From the cell containing the given text, extract its center point as [x, y] coordinate. 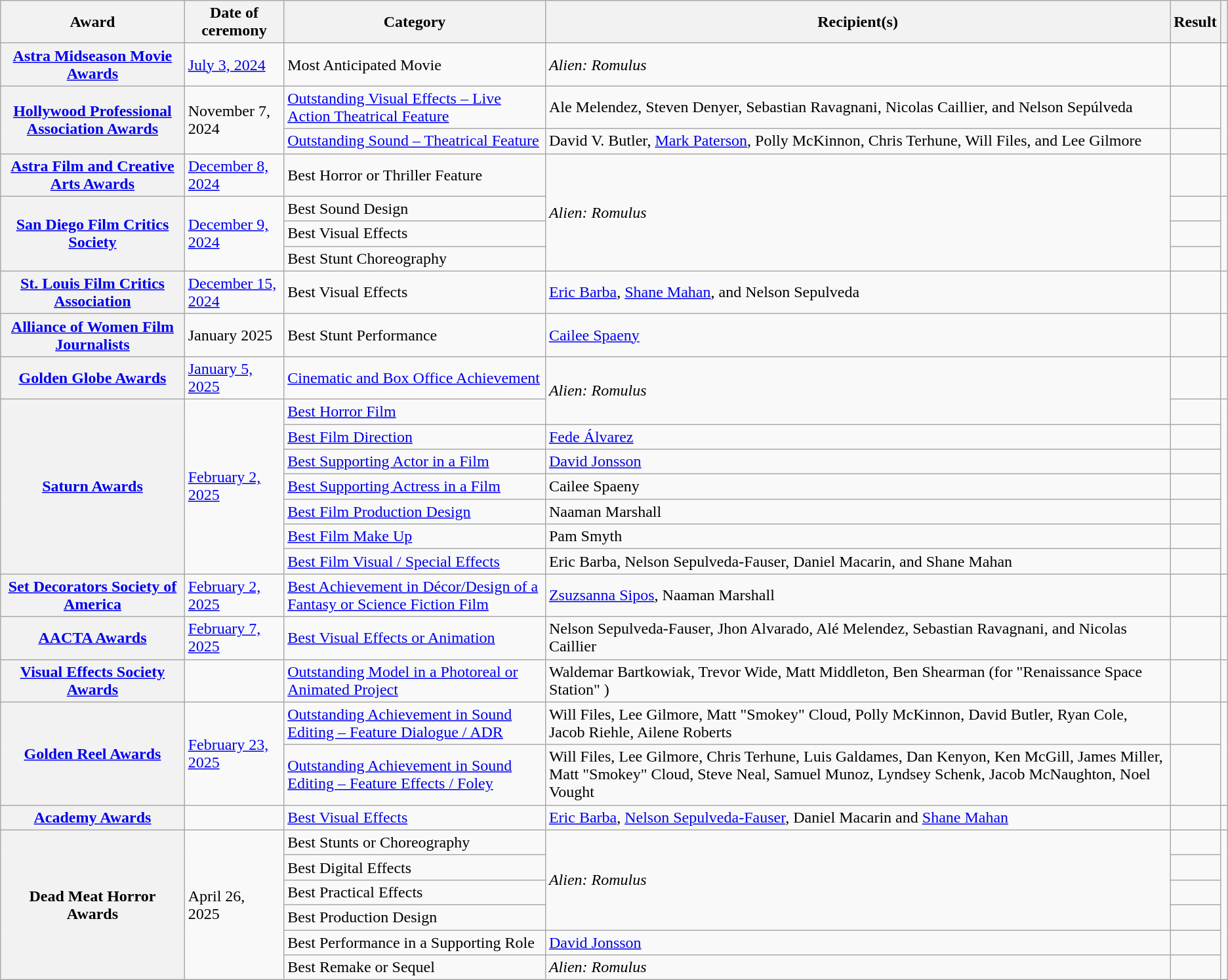
David V. Butler, Mark Paterson, Polly McKinnon, Chris Terhune, Will Files, and Lee Gilmore [857, 141]
Best Production Design [415, 917]
Best Remake or Sequel [415, 968]
Saturn Awards [92, 486]
Naaman Marshall [857, 512]
Eric Barba, Shane Mahan, and Nelson Sepulveda [857, 293]
Category [415, 22]
Best Supporting Actress in a Film [415, 487]
St. Louis Film Critics Association [92, 293]
Best Film Direction [415, 436]
February 23, 2025 [234, 753]
Best Sound Design [415, 209]
Pam Smyth [857, 537]
Result [1195, 22]
April 26, 2025 [234, 905]
Outstanding Model in a Photoreal or Animated Project [415, 681]
Best Achievement in Décor/Design of a Fantasy or Science Fiction Film [415, 596]
Best Horror Film [415, 411]
Waldemar Bartkowiak, Trevor Wide, Matt Middleton, Ben Shearman (for "Renaissance Space Station" ) [857, 681]
Astra Film and Creative Arts Awards [92, 174]
Eric Barba, Nelson Sepulveda-Fauser, Daniel Macarin and Shane Mahan [857, 817]
Outstanding Sound – Theatrical Feature [415, 141]
Outstanding Visual Effects – Live Action Theatrical Feature [415, 108]
San Diego Film Critics Society [92, 234]
December 8, 2024 [234, 174]
Best Film Make Up [415, 537]
Best Digital Effects [415, 867]
Zsuzsanna Sipos, Naaman Marshall [857, 596]
Astra Midseason Movie Awards [92, 64]
Hollywood Professional Association Awards [92, 119]
Best Film Visual / Special Effects [415, 561]
Best Visual Effects or Animation [415, 638]
Date of ceremony [234, 22]
Set Decorators Society of America [92, 596]
Best Stunt Performance [415, 335]
Nelson Sepulveda-Fauser, Jhon Alvarado, Alé Melendez, Sebastian Ravagnani, and Nicolas Caillier [857, 638]
Recipient(s) [857, 22]
Best Horror or Thriller Feature [415, 174]
Outstanding Achievement in Sound Editing – Feature Effects / Foley [415, 775]
Best Performance in a Supporting Role [415, 943]
Most Anticipated Movie [415, 64]
Best Supporting Actor in a Film [415, 462]
Golden Reel Awards [92, 753]
January 2025 [234, 335]
Fede Álvarez [857, 436]
Academy Awards [92, 817]
Alliance of Women Film Journalists [92, 335]
Ale Melendez, Steven Denyer, Sebastian Ravagnani, Nicolas Caillier, and Nelson Sepúlveda [857, 108]
Outstanding Achievement in Sound Editing – Feature Dialogue / ADR [415, 723]
Visual Effects Society Awards [92, 681]
December 15, 2024 [234, 293]
February 7, 2025 [234, 638]
Dead Meat Horror Awards [92, 905]
July 3, 2024 [234, 64]
Eric Barba, Nelson Sepulveda-Fauser, Daniel Macarin, and Shane Mahan [857, 561]
Cinematic and Box Office Achievement [415, 378]
AACTA Awards [92, 638]
Best Stunts or Choreography [415, 842]
Best Stunt Choreography [415, 258]
January 5, 2025 [234, 378]
November 7, 2024 [234, 119]
Best Film Production Design [415, 512]
Golden Globe Awards [92, 378]
December 9, 2024 [234, 234]
Will Files, Lee Gilmore, Matt "Smokey" Cloud, Polly McKinnon, David Butler, Ryan Cole, Jacob Riehle, Ailene Roberts [857, 723]
Award [92, 22]
Best Practical Effects [415, 892]
